Determine the (x, y) coordinate at the center of the cell enclosing the given text.  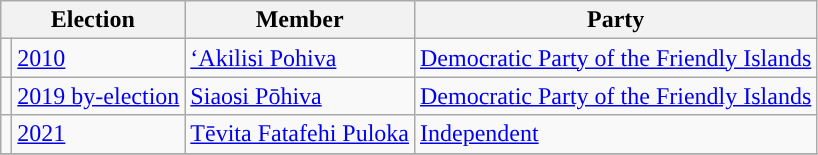
Tēvita Fatafehi Puloka (300, 134)
2021 (98, 134)
ʻAkilisi Pohiva (300, 58)
2019 by-election (98, 96)
Party (615, 20)
2010 (98, 58)
Election (93, 20)
Member (300, 20)
Independent (615, 134)
Siaosi Pōhiva (300, 96)
